Locate the cell with the specified text and output its (x, y) center coordinate. 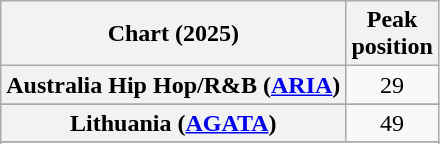
29 (392, 85)
Chart (2025) (174, 34)
Peakposition (392, 34)
Lithuania (AGATA) (174, 123)
49 (392, 123)
Australia Hip Hop/R&B (ARIA) (174, 85)
